Locate the cell with the specified text and output its [x, y] center coordinate. 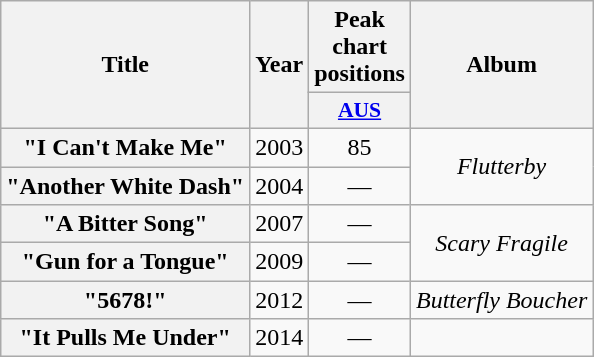
Year [280, 65]
"Gun for a Tongue" [126, 262]
2009 [280, 262]
Butterfly Boucher [501, 300]
Album [501, 65]
Title [126, 65]
2014 [280, 338]
"I Can't Make Me" [126, 147]
"It Pulls Me Under" [126, 338]
"5678!" [126, 300]
2012 [280, 300]
Flutterby [501, 166]
2004 [280, 185]
2003 [280, 147]
"A Bitter Song" [126, 224]
"Another White Dash" [126, 185]
Peak chart positions [360, 47]
Scary Fragile [501, 243]
2007 [280, 224]
AUS [360, 111]
85 [360, 147]
